Determine the [x, y] coordinate at the center of the cell enclosing the given text.  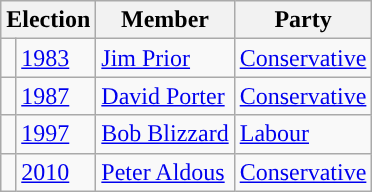
Election [48, 20]
2010 [56, 172]
Peter Aldous [165, 172]
Bob Blizzard [165, 134]
1983 [56, 58]
1997 [56, 134]
Labour [303, 134]
1987 [56, 96]
David Porter [165, 96]
Jim Prior [165, 58]
Party [303, 20]
Member [165, 20]
